Search for the cell housing the specified text and yield its (X, Y) center coordinate. 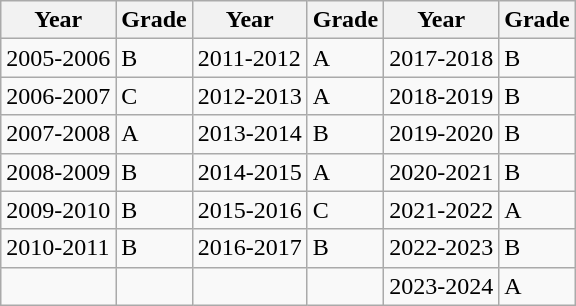
2014-2015 (250, 172)
2008-2009 (58, 172)
2012-2013 (250, 96)
2006-2007 (58, 96)
2017-2018 (442, 58)
2018-2019 (442, 96)
2015-2016 (250, 210)
2021-2022 (442, 210)
2013-2014 (250, 134)
2020-2021 (442, 172)
2016-2017 (250, 248)
2009-2010 (58, 210)
2011-2012 (250, 58)
2022-2023 (442, 248)
2023-2024 (442, 286)
2007-2008 (58, 134)
2019-2020 (442, 134)
2010-2011 (58, 248)
2005-2006 (58, 58)
